For the text-containing cell, return its midpoint in (X, Y) coordinate format. 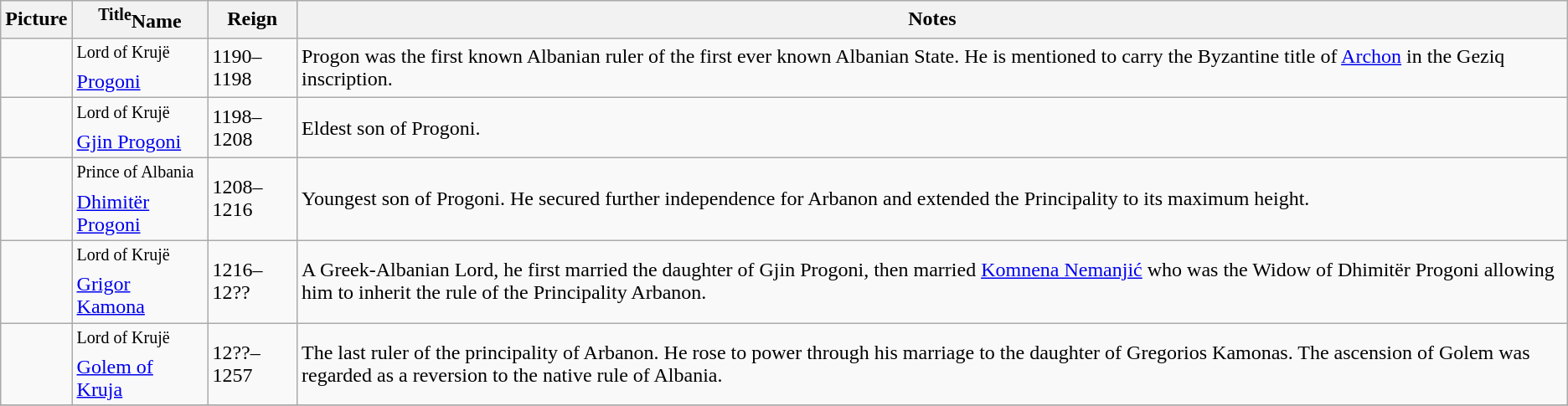
1198–1208 (253, 128)
Youngest son of Progoni. He secured further independence for Arbanon and extended the Principality to its maximum height. (933, 199)
Prince of Albania Dhimitër Progoni (140, 199)
1190–1198 (253, 68)
TitleName (140, 20)
Reign (253, 20)
Lord of KrujëGrigor Kamona (140, 281)
Lord of KrujëGjin Progoni (140, 128)
12??–1257 (253, 365)
Notes (933, 20)
Eldest son of Progoni. (933, 128)
Lord of KrujëGolem of Kruja (140, 365)
Picture (37, 20)
Lord of KrujëProgoni (140, 68)
1208–1216 (253, 199)
1216–12?? (253, 281)
